From the cell containing the given text, extract its center point as [X, Y] coordinate. 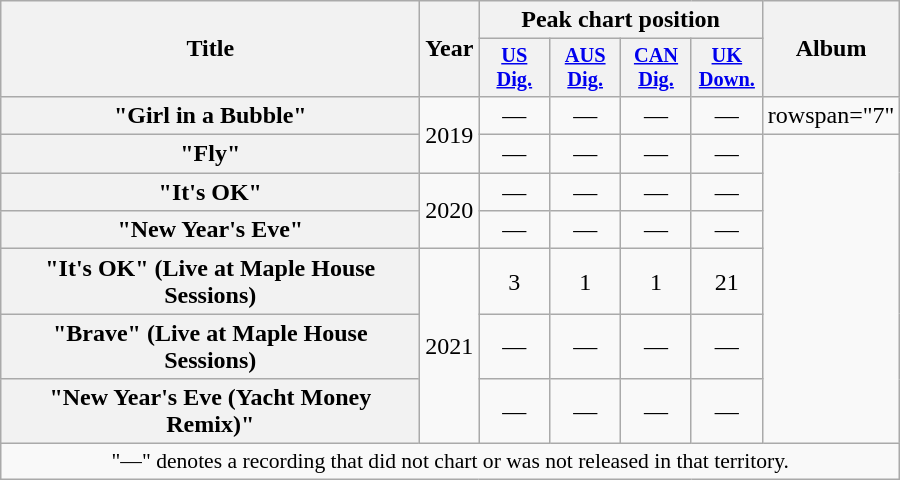
21 [726, 282]
"New Year's Eve" [210, 230]
AUSDig. [586, 68]
"—" denotes a recording that did not chart or was not released in that territory. [450, 462]
3 [514, 282]
Title [210, 49]
UK Down. [726, 68]
Album [831, 49]
2020 [450, 211]
2019 [450, 134]
"It's OK" [210, 192]
"New Year's Eve (Yacht Money Remix)" [210, 412]
CANDig. [656, 68]
USDig. [514, 68]
"It's OK" (Live at Maple House Sessions) [210, 282]
Year [450, 49]
"Brave" (Live at Maple House Sessions) [210, 346]
rowspan="7" [831, 115]
"Girl in a Bubble" [210, 115]
Peak chart position [620, 20]
"Fly" [210, 154]
2021 [450, 346]
